Find where the given text appears and provide that cell's center as (x, y) coordinate. 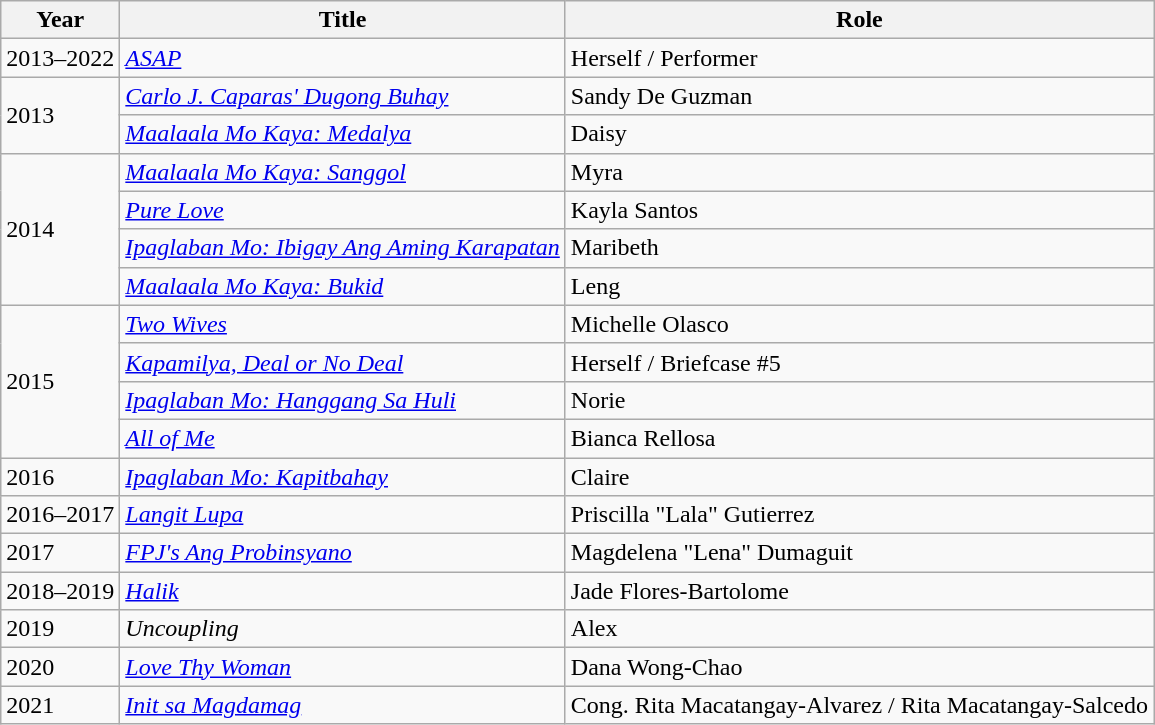
Ipaglaban Mo: Ibigay Ang Aming Karapatan (343, 248)
Norie (859, 400)
2015 (60, 381)
Herself / Performer (859, 58)
All of Me (343, 438)
Title (343, 20)
Sandy De Guzman (859, 96)
Herself / Briefcase #5 (859, 362)
Maalaala Mo Kaya: Bukid (343, 286)
Dana Wong-Chao (859, 667)
2017 (60, 553)
2018–2019 (60, 591)
Ipaglaban Mo: Hanggang Sa Huli (343, 400)
2016–2017 (60, 515)
Maalaala Mo Kaya: Sanggol (343, 172)
Leng (859, 286)
Carlo J. Caparas' Dugong Buhay (343, 96)
Daisy (859, 134)
Michelle Olasco (859, 324)
Kayla Santos (859, 210)
Myra (859, 172)
2016 (60, 477)
Bianca Rellosa (859, 438)
Alex (859, 629)
Maalaala Mo Kaya: Medalya (343, 134)
Pure Love (343, 210)
Priscilla "Lala" Gutierrez (859, 515)
Role (859, 20)
Claire (859, 477)
Cong. Rita Macatangay-Alvarez / Rita Macatangay-Salcedo (859, 705)
Year (60, 20)
Langit Lupa (343, 515)
Maribeth (859, 248)
2020 (60, 667)
Ipaglaban Mo: Kapitbahay (343, 477)
Magdelena "Lena" Dumaguit (859, 553)
FPJ's Ang Probinsyano (343, 553)
ASAP (343, 58)
Two Wives (343, 324)
Uncoupling (343, 629)
Init sa Magdamag (343, 705)
Love Thy Woman (343, 667)
2021 (60, 705)
2013–2022 (60, 58)
Kapamilya, Deal or No Deal (343, 362)
2013 (60, 115)
Jade Flores-Bartolome (859, 591)
2019 (60, 629)
2014 (60, 229)
Halik (343, 591)
